From the cell containing the given text, extract its center point as (X, Y) coordinate. 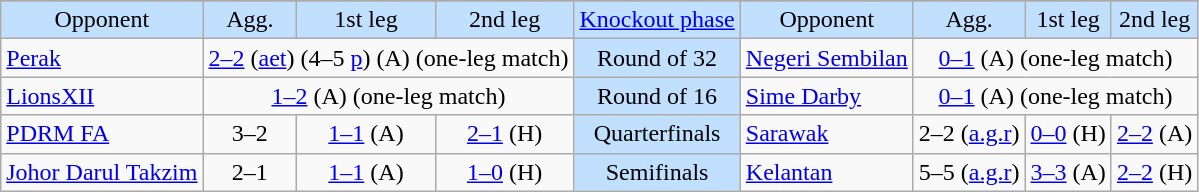
Quarterfinals (657, 134)
1–0 (H) (504, 172)
Round of 16 (657, 96)
5–5 (a.g.r) (969, 172)
2–1 (H) (504, 134)
2–2 (aet) (4–5 p) (A) (one-leg match) (388, 58)
Perak (102, 58)
LionsXII (102, 96)
PDRM FA (102, 134)
1–2 (A) (one-leg match) (388, 96)
Round of 32 (657, 58)
Kelantan (826, 172)
Sarawak (826, 134)
Semifinals (657, 172)
Knockout phase (657, 20)
3–3 (A) (1068, 172)
2–2 (H) (1154, 172)
2–1 (250, 172)
Sime Darby (826, 96)
2–2 (A) (1154, 134)
2–2 (a.g.r) (969, 134)
Negeri Sembilan (826, 58)
0–0 (H) (1068, 134)
3–2 (250, 134)
Johor Darul Takzim (102, 172)
